For the text-containing cell, return its midpoint in [X, Y] coordinate format. 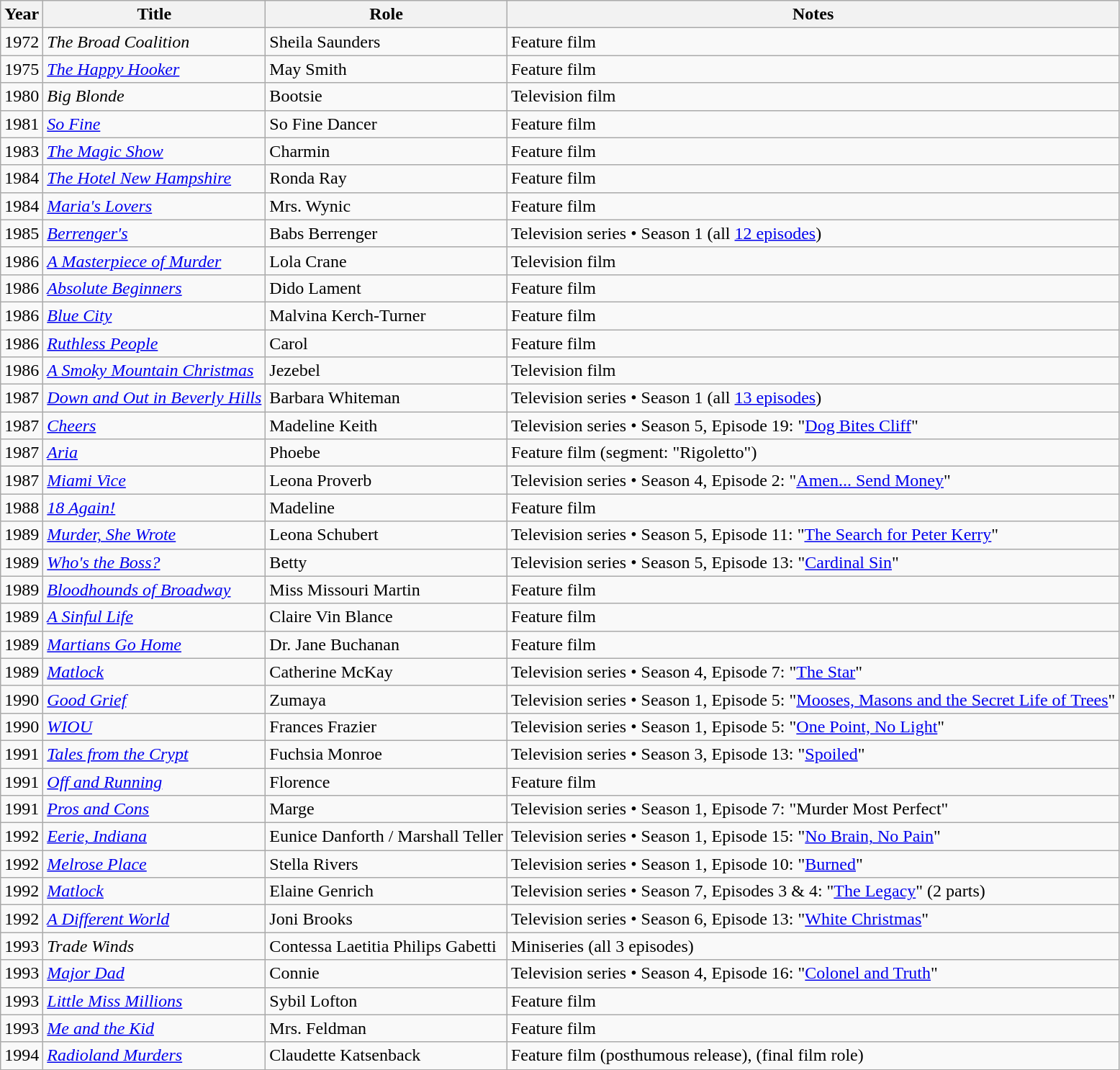
A Masterpiece of Murder [154, 261]
Mrs. Feldman [387, 1028]
The Magic Show [154, 151]
Bootsie [387, 96]
Role [387, 14]
Martians Go Home [154, 644]
Television series • Season 1, Episode 5: "One Point, No Light" [813, 727]
Zumaya [387, 699]
Ruthless People [154, 343]
WIOU [154, 727]
1988 [22, 508]
Eunice Danforth / Marshall Teller [387, 837]
Feature film (posthumous release), (final film role) [813, 1056]
Joni Brooks [387, 919]
Sybil Lofton [387, 1001]
Charmin [387, 151]
1975 [22, 69]
Television series • Season 6, Episode 13: "White Christmas" [813, 919]
1994 [22, 1056]
Title [154, 14]
Major Dad [154, 974]
Catherine McKay [387, 672]
Miami Vice [154, 480]
Radioland Murders [154, 1056]
Connie [387, 974]
Carol [387, 343]
Television series • Season 1, Episode 10: "Burned" [813, 864]
Television series • Season 1, Episode 7: "Murder Most Perfect" [813, 809]
Dr. Jane Buchanan [387, 644]
Miss Missouri Martin [387, 590]
Mrs. Wynic [387, 206]
Miniseries (all 3 episodes) [813, 946]
Trade Winds [154, 946]
The Happy Hooker [154, 69]
Phoebe [387, 453]
Feature film (segment: "Rigoletto") [813, 453]
Television series • Season 4, Episode 2: "Amen... Send Money" [813, 480]
So Fine [154, 124]
Television series • Season 4, Episode 16: "Colonel and Truth" [813, 974]
A Smoky Mountain Christmas [154, 371]
Babs Berrenger [387, 233]
Television series • Season 5, Episode 13: "Cardinal Sin" [813, 562]
Television series • Season 1, Episode 5: "Mooses, Masons and the Secret Life of Trees" [813, 699]
Jezebel [387, 371]
A Different World [154, 919]
Florence [387, 781]
Fuchsia Monroe [387, 754]
Aria [154, 453]
Barbara Whiteman [387, 398]
Elaine Genrich [387, 891]
Television series • Season 4, Episode 7: "The Star" [813, 672]
Melrose Place [154, 864]
1983 [22, 151]
Notes [813, 14]
Year [22, 14]
Contessa Laetitia Philips Gabetti [387, 946]
Leona Schubert [387, 535]
Dido Lament [387, 288]
Eerie, Indiana [154, 837]
Murder, She Wrote [154, 535]
Maria's Lovers [154, 206]
Malvina Kerch-Turner [387, 315]
So Fine Dancer [387, 124]
1980 [22, 96]
Off and Running [154, 781]
The Broad Coalition [154, 42]
Ronda Ray [387, 179]
Sheila Saunders [387, 42]
Madeline Keith [387, 426]
Big Blonde [154, 96]
Lola Crane [387, 261]
Madeline [387, 508]
Betty [387, 562]
Television series • Season 1 (all 12 episodes) [813, 233]
Television series • Season 1, Episode 15: "No Brain, No Pain" [813, 837]
Claudette Katsenback [387, 1056]
Bloodhounds of Broadway [154, 590]
1981 [22, 124]
Down and Out in Beverly Hills [154, 398]
Television series • Season 5, Episode 11: "The Search for Peter Kerry" [813, 535]
1972 [22, 42]
Stella Rivers [387, 864]
1985 [22, 233]
Leona Proverb [387, 480]
May Smith [387, 69]
Me and the Kid [154, 1028]
Television series • Season 3, Episode 13: "Spoiled" [813, 754]
Television series • Season 5, Episode 19: "Dog Bites Cliff" [813, 426]
Frances Frazier [387, 727]
Blue City [154, 315]
Pros and Cons [154, 809]
Tales from the Crypt [154, 754]
A Sinful Life [154, 617]
Little Miss Millions [154, 1001]
Who's the Boss? [154, 562]
Television series • Season 7, Episodes 3 & 4: "The Legacy" (2 parts) [813, 891]
Claire Vin Blance [387, 617]
Good Grief [154, 699]
Marge [387, 809]
Television series • Season 1 (all 13 episodes) [813, 398]
The Hotel New Hampshire [154, 179]
Cheers [154, 426]
Berrenger's [154, 233]
18 Again! [154, 508]
Absolute Beginners [154, 288]
